Output the [x, y] coordinate of the center of the cell containing the given text.  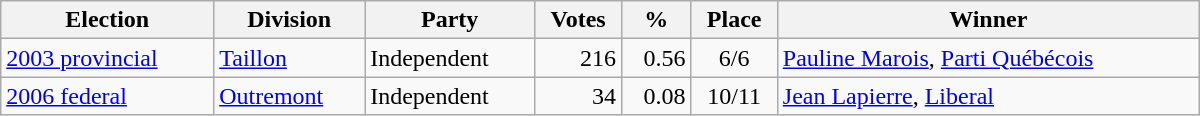
10/11 [734, 96]
2006 federal [108, 96]
216 [578, 58]
Party [450, 20]
% [657, 20]
0.56 [657, 58]
Outremont [290, 96]
Votes [578, 20]
0.08 [657, 96]
Taillon [290, 58]
Election [108, 20]
6/6 [734, 58]
34 [578, 96]
Place [734, 20]
Pauline Marois, Parti Québécois [988, 58]
2003 provincial [108, 58]
Jean Lapierre, Liberal [988, 96]
Division [290, 20]
Winner [988, 20]
